Output the [X, Y] coordinate of the center of the cell containing the given text.  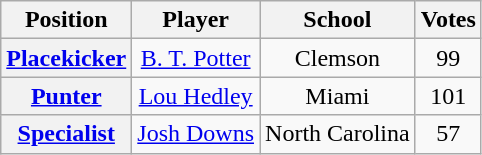
57 [448, 134]
Player [196, 20]
Votes [448, 20]
99 [448, 58]
Punter [66, 96]
Lou Hedley [196, 96]
Josh Downs [196, 134]
Placekicker [66, 58]
Miami [338, 96]
B. T. Potter [196, 58]
School [338, 20]
Position [66, 20]
Specialist [66, 134]
Clemson [338, 58]
101 [448, 96]
North Carolina [338, 134]
